Output the [x, y] coordinate of the center of the cell containing the given text.  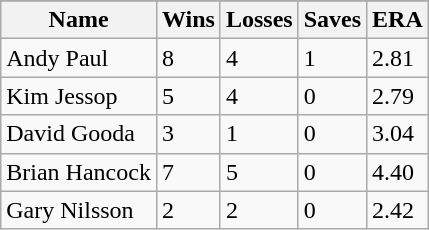
Losses [259, 20]
4.40 [398, 172]
Gary Nilsson [79, 210]
Brian Hancock [79, 172]
Saves [332, 20]
2.81 [398, 58]
2.42 [398, 210]
3 [188, 134]
3.04 [398, 134]
Andy Paul [79, 58]
Kim Jessop [79, 96]
Name [79, 20]
7 [188, 172]
Wins [188, 20]
8 [188, 58]
2.79 [398, 96]
ERA [398, 20]
David Gooda [79, 134]
